Locate the cell with the specified text and output its [X, Y] center coordinate. 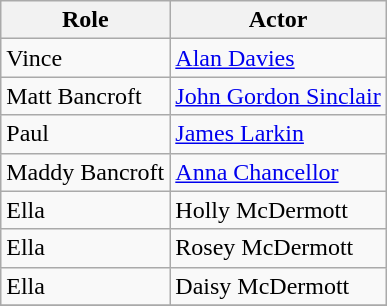
Role [86, 20]
John Gordon Sinclair [278, 96]
Rosey McDermott [278, 248]
Vince [86, 58]
James Larkin [278, 134]
Matt Bancroft [86, 96]
Daisy McDermott [278, 286]
Anna Chancellor [278, 172]
Holly McDermott [278, 210]
Paul [86, 134]
Actor [278, 20]
Maddy Bancroft [86, 172]
Alan Davies [278, 58]
